Locate the cell with the specified text and output its [x, y] center coordinate. 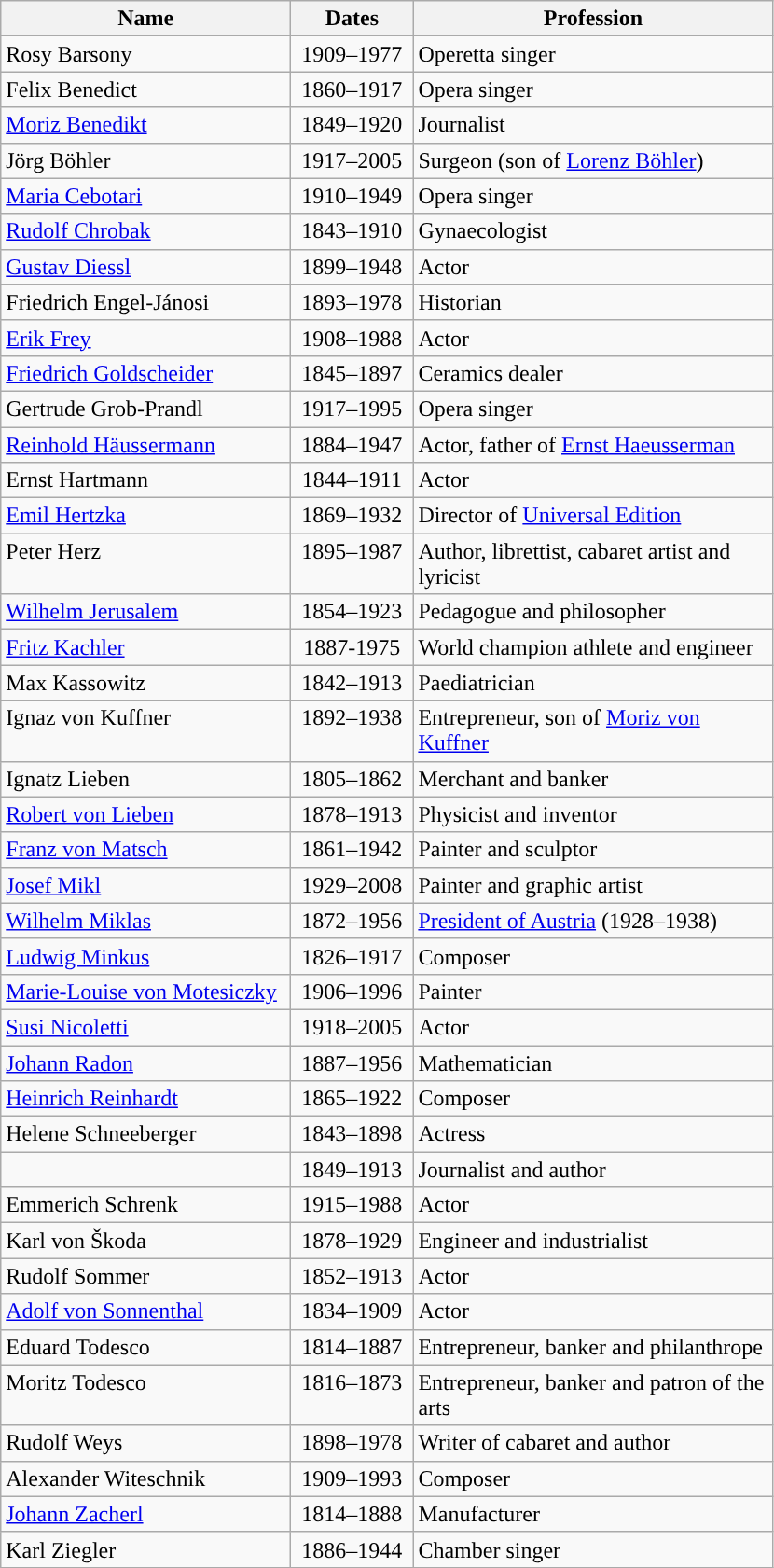
World champion athlete and engineer [593, 647]
Susi Nicoletti [145, 1027]
1845–1897 [352, 373]
Rudolf Weys [145, 1443]
Friedrich Goldscheider [145, 373]
Adolf von Sonnenthal [145, 1311]
Director of Universal Edition [593, 516]
1844–1911 [352, 480]
1918–2005 [352, 1027]
Wilhelm Miklas [145, 921]
1852–1913 [352, 1276]
Actress [593, 1134]
Wilhelm Jerusalem [145, 612]
Franz von Matsch [145, 850]
Robert von Lieben [145, 814]
Maria Cebotari [145, 196]
Author, librettist, cabaret artist and lyricist [593, 563]
Eduard Todesco [145, 1347]
1849–1920 [352, 125]
1915–1988 [352, 1205]
Journalist [593, 125]
Profession [593, 19]
Engineer and industrialist [593, 1241]
Merchant and banker [593, 779]
Manufacturer [593, 1514]
1849–1913 [352, 1170]
1843–1910 [352, 231]
1893–1978 [352, 302]
1872–1956 [352, 921]
Heinrich Reinhardt [145, 1099]
1878–1913 [352, 814]
Karl Ziegler [145, 1549]
Pedagogue and philosopher [593, 612]
Dates [352, 19]
1917–1995 [352, 409]
Alexander Witeschnik [145, 1478]
Fritz Kachler [145, 647]
1887-1975 [352, 647]
Felix Benedict [145, 90]
1865–1922 [352, 1099]
Chamber singer [593, 1549]
1892–1938 [352, 731]
Ernst Hartmann [145, 480]
Surgeon (son of Lorenz Böhler) [593, 160]
Entrepreneur, son of Moriz von Kuffner [593, 731]
Josef Mikl [145, 885]
1834–1909 [352, 1311]
Marie-Louise von Motesiczky [145, 992]
Painter and graphic artist [593, 885]
1816–1873 [352, 1395]
Johann Zacherl [145, 1514]
Ignaz von Kuffner [145, 731]
1887–1956 [352, 1062]
1910–1949 [352, 196]
1909–1977 [352, 54]
Journalist and author [593, 1170]
Painter and sculptor [593, 850]
1906–1996 [352, 992]
1878–1929 [352, 1241]
1814–1887 [352, 1347]
Paediatrician [593, 683]
Max Kassowitz [145, 683]
1884–1947 [352, 445]
Entrepreneur, banker and philanthrope [593, 1347]
1929–2008 [352, 885]
Painter [593, 992]
Jörg Böhler [145, 160]
Ludwig Minkus [145, 956]
Ceramics dealer [593, 373]
1843–1898 [352, 1134]
Entrepreneur, banker and patron of the arts [593, 1395]
President of Austria (1928–1938) [593, 921]
Reinhold Häussermann [145, 445]
Writer of cabaret and author [593, 1443]
Erik Frey [145, 338]
1895–1987 [352, 563]
1898–1978 [352, 1443]
Gynaecologist [593, 231]
Helene Schneeberger [145, 1134]
Ignatz Lieben [145, 779]
1860–1917 [352, 90]
Name [145, 19]
1842–1913 [352, 683]
1814–1888 [352, 1514]
Actor, father of Ernst Haeusserman [593, 445]
1909–1993 [352, 1478]
1826–1917 [352, 956]
Moritz Todesco [145, 1395]
1917–2005 [352, 160]
Operetta singer [593, 54]
Gertrude Grob-Prandl [145, 409]
Peter Herz [145, 563]
Rudolf Chrobak [145, 231]
Mathematician [593, 1062]
1886–1944 [352, 1549]
Gustav Diessl [145, 267]
1805–1862 [352, 779]
Physicist and inventor [593, 814]
Emil Hertzka [145, 516]
Friedrich Engel-Jánosi [145, 302]
1854–1923 [352, 612]
Moriz Benedikt [145, 125]
Rosy Barsony [145, 54]
1899–1948 [352, 267]
Historian [593, 302]
1861–1942 [352, 850]
1869–1932 [352, 516]
Johann Radon [145, 1062]
Emmerich Schrenk [145, 1205]
1908–1988 [352, 338]
Karl von Škoda [145, 1241]
Rudolf Sommer [145, 1276]
